Pinpoint the cell where the given text exists, returning its (x, y) midpoint coordinate. 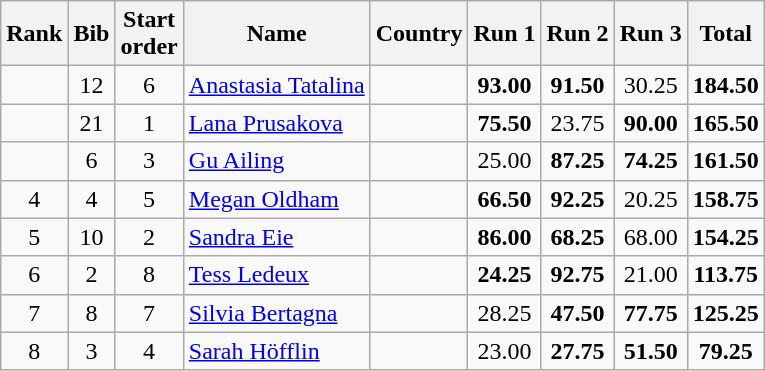
51.50 (650, 351)
Bib (92, 34)
Anastasia Tatalina (276, 85)
23.75 (578, 123)
Gu Ailing (276, 161)
165.50 (726, 123)
75.50 (504, 123)
154.25 (726, 237)
74.25 (650, 161)
158.75 (726, 199)
1 (149, 123)
90.00 (650, 123)
30.25 (650, 85)
20.25 (650, 199)
68.25 (578, 237)
66.50 (504, 199)
Name (276, 34)
77.75 (650, 313)
12 (92, 85)
Run 3 (650, 34)
Total (726, 34)
92.75 (578, 275)
Rank (34, 34)
Country (419, 34)
21 (92, 123)
79.25 (726, 351)
47.50 (578, 313)
87.25 (578, 161)
Sarah Höfflin (276, 351)
24.25 (504, 275)
Startorder (149, 34)
25.00 (504, 161)
113.75 (726, 275)
91.50 (578, 85)
23.00 (504, 351)
Megan Oldham (276, 199)
Silvia Bertagna (276, 313)
161.50 (726, 161)
10 (92, 237)
93.00 (504, 85)
21.00 (650, 275)
86.00 (504, 237)
Tess Ledeux (276, 275)
68.00 (650, 237)
184.50 (726, 85)
Sandra Eie (276, 237)
27.75 (578, 351)
Run 2 (578, 34)
92.25 (578, 199)
125.25 (726, 313)
28.25 (504, 313)
Run 1 (504, 34)
Lana Prusakova (276, 123)
